Pinpoint the cell where the given text exists, returning its [X, Y] midpoint coordinate. 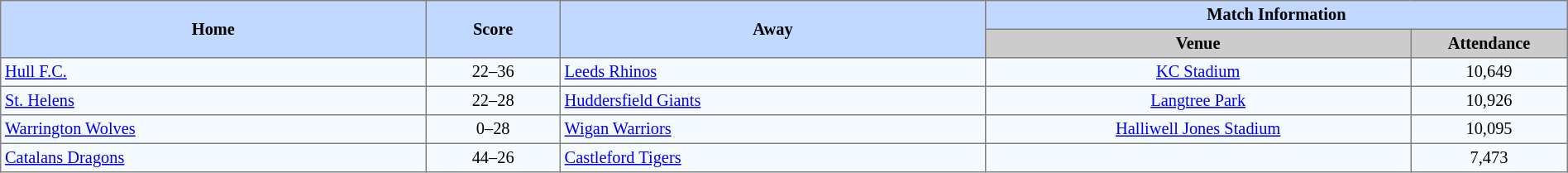
44–26 [493, 157]
10,926 [1489, 100]
Warrington Wolves [213, 129]
7,473 [1489, 157]
10,095 [1489, 129]
KC Stadium [1198, 72]
Leeds Rhinos [772, 72]
Away [772, 30]
Catalans Dragons [213, 157]
10,649 [1489, 72]
Match Information [1277, 15]
Langtree Park [1198, 100]
Score [493, 30]
Huddersfield Giants [772, 100]
Home [213, 30]
0–28 [493, 129]
Venue [1198, 43]
Hull F.C. [213, 72]
St. Helens [213, 100]
Castleford Tigers [772, 157]
Wigan Warriors [772, 129]
Attendance [1489, 43]
Halliwell Jones Stadium [1198, 129]
22–36 [493, 72]
22–28 [493, 100]
